Find where the given text appears and provide that cell's center as (X, Y) coordinate. 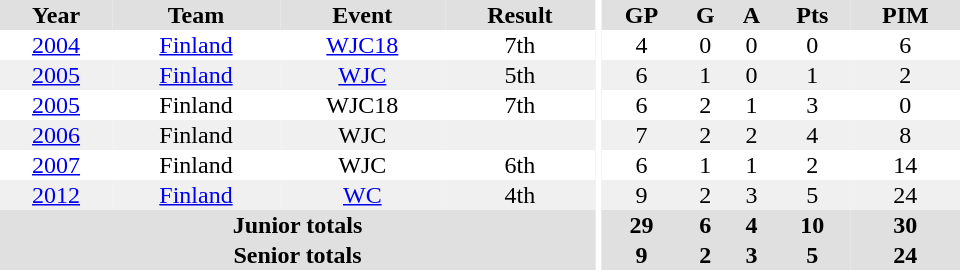
8 (906, 135)
GP (642, 15)
Pts (812, 15)
Year (56, 15)
2004 (56, 45)
Event (362, 15)
Junior totals (298, 225)
29 (642, 225)
6th (520, 165)
WC (362, 195)
2012 (56, 195)
Result (520, 15)
7 (642, 135)
A (752, 15)
4th (520, 195)
5th (520, 75)
14 (906, 165)
10 (812, 225)
2006 (56, 135)
G (705, 15)
2007 (56, 165)
30 (906, 225)
PIM (906, 15)
Senior totals (298, 255)
Team (196, 15)
